Identify which cell holds the provided text, then report its [x, y] central coordinate. 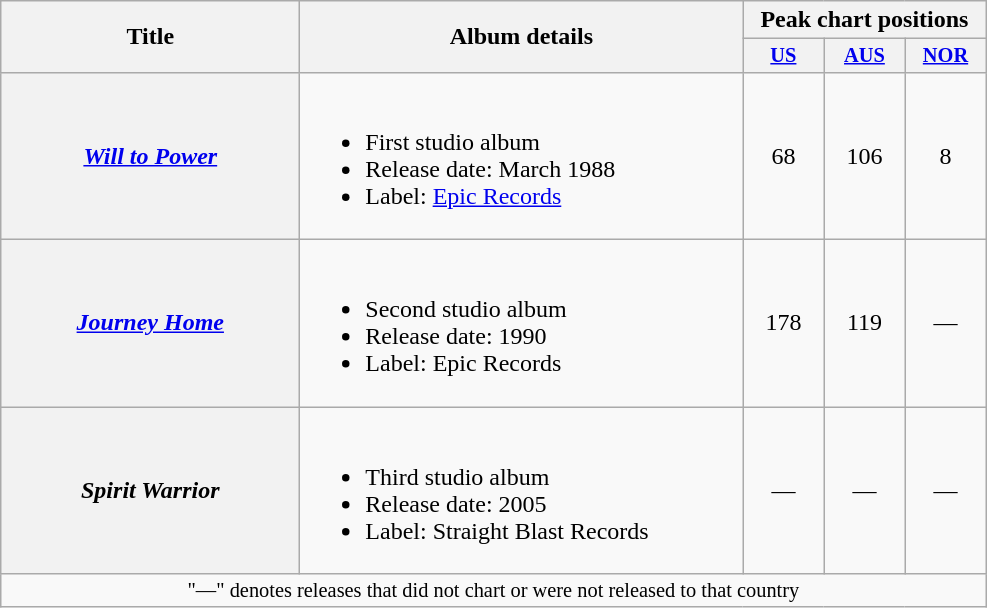
Spirit Warrior [150, 490]
Will to Power [150, 156]
Peak chart positions [864, 20]
AUS [864, 56]
Third studio albumRelease date: 2005Label: Straight Blast Records [522, 490]
NOR [946, 56]
119 [864, 324]
"—" denotes releases that did not chart or were not released to that country [494, 591]
US [784, 56]
68 [784, 156]
106 [864, 156]
Journey Home [150, 324]
Second studio albumRelease date: 1990Label: Epic Records [522, 324]
Title [150, 37]
Album details [522, 37]
First studio albumRelease date: March 1988Label: Epic Records [522, 156]
8 [946, 156]
178 [784, 324]
